Detect which cell encompasses the target text, then output its (x, y) center coordinate. 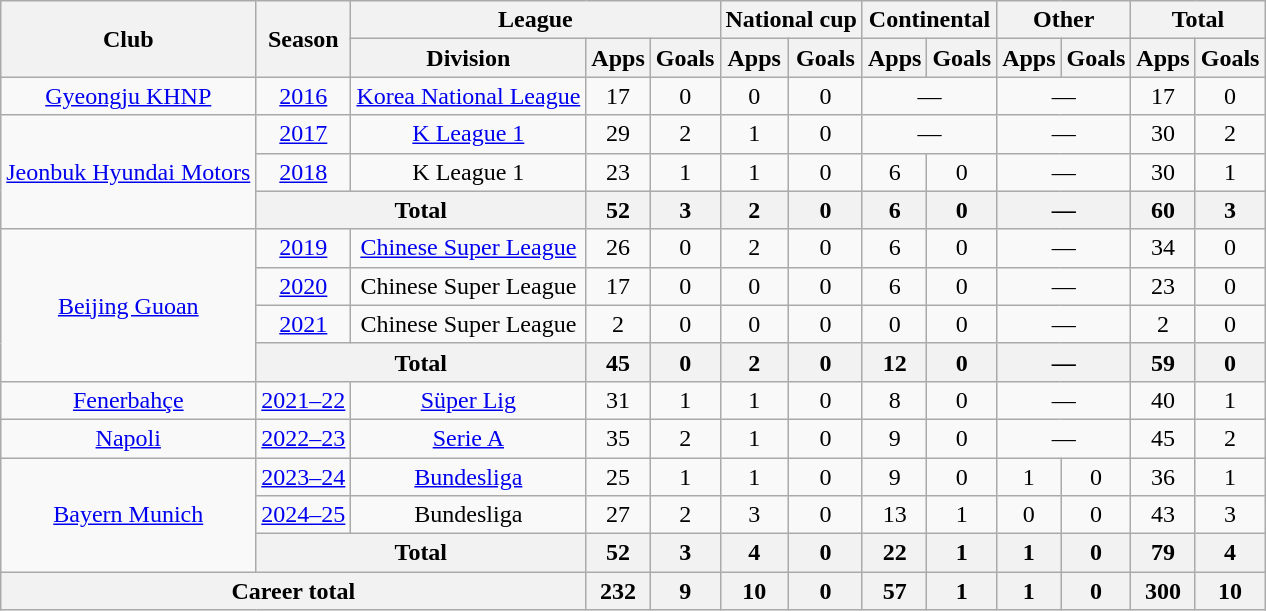
Korea National League (468, 96)
22 (894, 553)
2019 (304, 248)
79 (1163, 553)
Bayern Munich (128, 515)
12 (894, 362)
Jeonbuk Hyundai Motors (128, 172)
232 (618, 591)
2022–23 (304, 438)
Süper Lig (468, 400)
43 (1163, 515)
13 (894, 515)
2018 (304, 172)
31 (618, 400)
National cup (791, 20)
Division (468, 58)
Napoli (128, 438)
40 (1163, 400)
2021–22 (304, 400)
2021 (304, 324)
25 (618, 477)
Career total (294, 591)
35 (618, 438)
2024–25 (304, 515)
2017 (304, 134)
Season (304, 39)
2020 (304, 286)
League (536, 20)
26 (618, 248)
Serie A (468, 438)
Other (1064, 20)
Club (128, 39)
60 (1163, 210)
59 (1163, 362)
Beijing Guoan (128, 305)
300 (1163, 591)
Gyeongju KHNP (128, 96)
8 (894, 400)
29 (618, 134)
57 (894, 591)
27 (618, 515)
36 (1163, 477)
Fenerbahçe (128, 400)
Continental (929, 20)
2016 (304, 96)
34 (1163, 248)
2023–24 (304, 477)
